Pinpoint the cell where the given text exists, returning its (X, Y) midpoint coordinate. 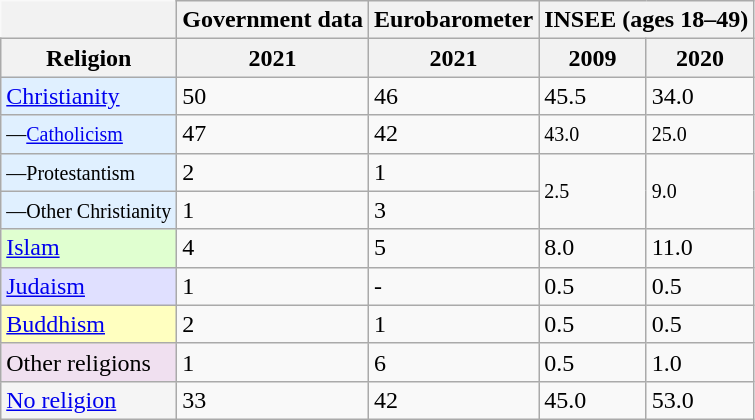
50 (273, 96)
45.5 (593, 96)
46 (453, 96)
—Other Christianity (89, 210)
4 (273, 248)
33 (273, 400)
- (453, 286)
2009 (593, 58)
9.0 (700, 191)
Buddhism (89, 324)
—Protestantism (89, 172)
53.0 (700, 400)
Christianity (89, 96)
Government data (273, 20)
6 (453, 362)
34.0 (700, 96)
45.0 (593, 400)
Other religions (89, 362)
2.5 (593, 191)
INSEE (ages 18–49) (646, 20)
Religion (89, 58)
Eurobarometer (453, 20)
No religion (89, 400)
Islam (89, 248)
Judaism (89, 286)
47 (273, 134)
43.0 (593, 134)
5 (453, 248)
1.0 (700, 362)
3 (453, 210)
11.0 (700, 248)
8.0 (593, 248)
—Catholicism (89, 134)
2020 (700, 58)
25.0 (700, 134)
